Locate the cell with the specified text and output its (X, Y) center coordinate. 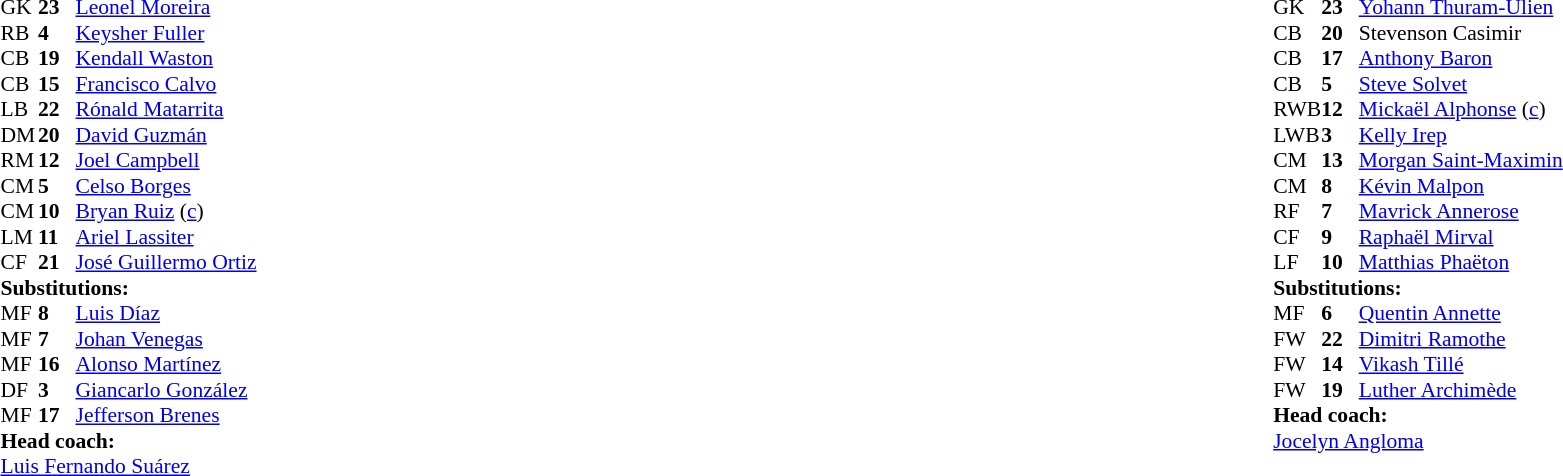
6 (1340, 313)
Vikash Tillé (1461, 365)
Stevenson Casimir (1461, 33)
4 (57, 33)
13 (1340, 161)
Bryan Ruiz (c) (166, 211)
RM (19, 161)
Giancarlo González (166, 390)
LB (19, 109)
Francisco Calvo (166, 84)
RF (1297, 211)
Luther Archimède (1461, 390)
Luis Díaz (166, 313)
Quentin Annette (1461, 313)
Steve Solvet (1461, 84)
Anthony Baron (1461, 59)
Celso Borges (166, 186)
Kévin Malpon (1461, 186)
21 (57, 263)
DF (19, 390)
Morgan Saint-Maximin (1461, 161)
Rónald Matarrita (166, 109)
16 (57, 365)
Dimitri Ramothe (1461, 339)
14 (1340, 365)
9 (1340, 237)
Ariel Lassiter (166, 237)
Matthias Phaëton (1461, 263)
Mavrick Annerose (1461, 211)
Jefferson Brenes (166, 415)
Jocelyn Angloma (1418, 441)
DM (19, 135)
Joel Campbell (166, 161)
José Guillermo Ortiz (166, 263)
Alonso Martínez (166, 365)
Johan Venegas (166, 339)
LWB (1297, 135)
LF (1297, 263)
Keysher Fuller (166, 33)
Kendall Waston (166, 59)
Kelly Irep (1461, 135)
David Guzmán (166, 135)
Mickaël Alphonse (c) (1461, 109)
LM (19, 237)
RB (19, 33)
RWB (1297, 109)
11 (57, 237)
Raphaël Mirval (1461, 237)
15 (57, 84)
